Return [X, Y] of the center of cell containing provided text 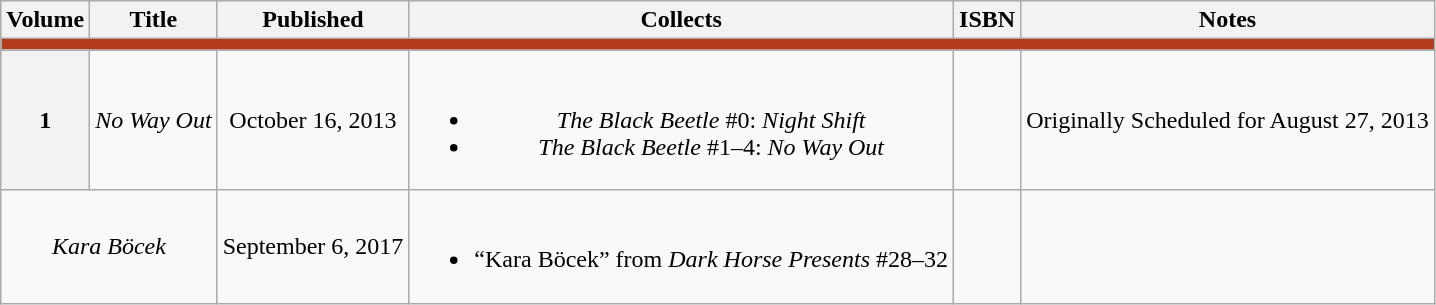
Published [313, 20]
Notes [1228, 20]
Volume [46, 20]
“Kara Böcek” from Dark Horse Presents #28–32 [682, 246]
1 [46, 120]
ISBN [988, 20]
The Black Beetle #0: Night ShiftThe Black Beetle #1–4: No Way Out [682, 120]
October 16, 2013 [313, 120]
September 6, 2017 [313, 246]
Collects [682, 20]
Title [154, 20]
Kara Böcek [109, 246]
Originally Scheduled for August 27, 2013 [1228, 120]
No Way Out [154, 120]
